Find where the given text appears and provide that cell's center as [x, y] coordinate. 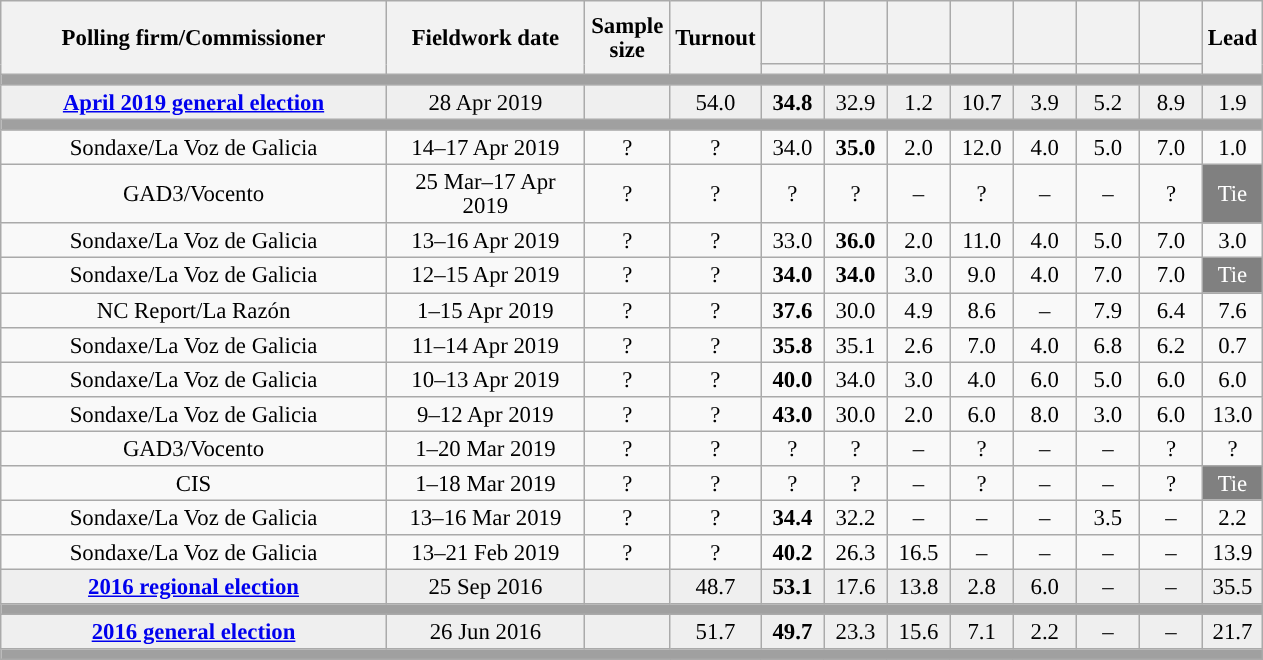
25 Mar–17 Apr 2019 [485, 194]
53.1 [792, 586]
4.9 [918, 310]
21.7 [1232, 632]
Fieldwork date [485, 38]
3.5 [1108, 518]
3.9 [1044, 102]
6.4 [1170, 310]
40.0 [792, 380]
NC Report/La Razón [194, 310]
33.0 [792, 242]
16.5 [918, 552]
43.0 [792, 414]
15.6 [918, 632]
36.0 [856, 242]
13–16 Mar 2019 [485, 518]
11–14 Apr 2019 [485, 344]
32.2 [856, 518]
35.5 [1232, 586]
1–18 Mar 2019 [485, 484]
2016 general election [194, 632]
Polling firm/Commissioner [194, 38]
17.6 [856, 586]
8.9 [1170, 102]
11.0 [982, 242]
9.0 [982, 276]
2016 regional election [194, 586]
51.7 [716, 632]
6.2 [1170, 344]
13.0 [1232, 414]
54.0 [716, 102]
6.8 [1108, 344]
CIS [194, 484]
35.1 [856, 344]
10–13 Apr 2019 [485, 380]
35.0 [856, 148]
13–16 Apr 2019 [485, 242]
23.3 [856, 632]
34.4 [792, 518]
37.6 [792, 310]
1.2 [918, 102]
49.7 [792, 632]
2.8 [982, 586]
1.9 [1232, 102]
5.2 [1108, 102]
7.9 [1108, 310]
13–21 Feb 2019 [485, 552]
1–20 Mar 2019 [485, 448]
Lead [1232, 38]
25 Sep 2016 [485, 586]
2.6 [918, 344]
40.2 [792, 552]
0.7 [1232, 344]
9–12 Apr 2019 [485, 414]
35.8 [792, 344]
32.9 [856, 102]
April 2019 general election [194, 102]
48.7 [716, 586]
13.8 [918, 586]
26 Jun 2016 [485, 632]
34.8 [792, 102]
14–17 Apr 2019 [485, 148]
Turnout [716, 38]
7.1 [982, 632]
1.0 [1232, 148]
12–15 Apr 2019 [485, 276]
1–15 Apr 2019 [485, 310]
8.6 [982, 310]
8.0 [1044, 414]
10.7 [982, 102]
13.9 [1232, 552]
7.6 [1232, 310]
28 Apr 2019 [485, 102]
Sample size [627, 38]
26.3 [856, 552]
12.0 [982, 148]
